Search for the cell housing the specified text and yield its [X, Y] center coordinate. 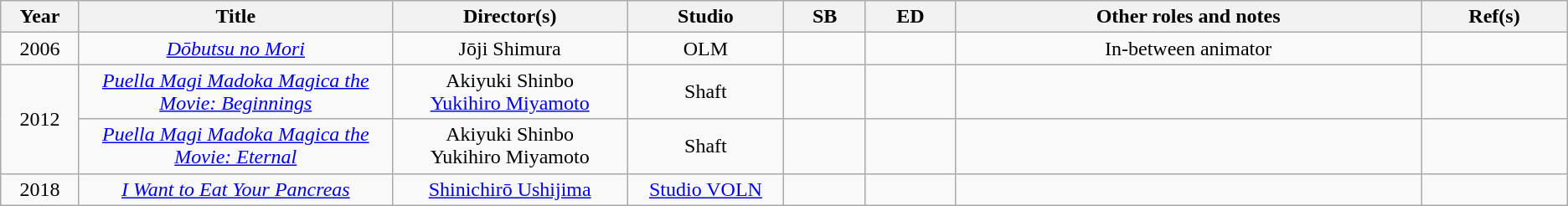
Shinichirō Ushijima [509, 189]
ED [910, 17]
Puella Magi Madoka Magica the Movie: Eternal [235, 146]
Other roles and notes [1188, 17]
SB [824, 17]
OLM [705, 49]
2006 [40, 49]
Jōji Shimura [509, 49]
Puella Magi Madoka Magica the Movie: Beginnings [235, 92]
Year [40, 17]
In-between animator [1188, 49]
Studio VOLN [705, 189]
2012 [40, 119]
Director(s) [509, 17]
Ref(s) [1494, 17]
Dōbutsu no Mori [235, 49]
Studio [705, 17]
2018 [40, 189]
Title [235, 17]
I Want to Eat Your Pancreas [235, 189]
